For the text-containing cell, return its midpoint in (x, y) coordinate format. 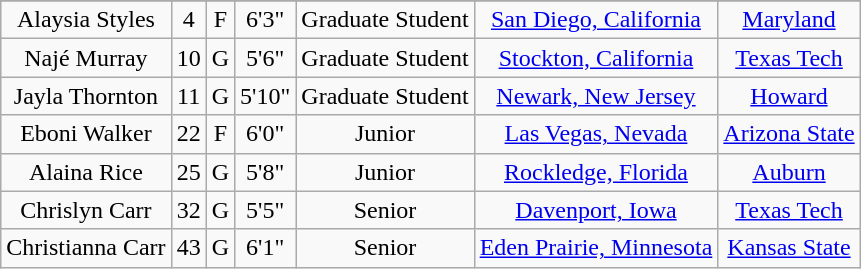
Jayla Thornton (86, 96)
Davenport, Iowa (596, 210)
6'1" (266, 248)
11 (188, 96)
Arizona State (789, 134)
Kansas State (789, 248)
25 (188, 172)
43 (188, 248)
5'6" (266, 58)
6'0" (266, 134)
10 (188, 58)
Rockledge, Florida (596, 172)
32 (188, 210)
5'5" (266, 210)
22 (188, 134)
Auburn (789, 172)
Najé Murray (86, 58)
5'8" (266, 172)
Newark, New Jersey (596, 96)
Christianna Carr (86, 248)
Eden Prairie, Minnesota (596, 248)
5'10" (266, 96)
Maryland (789, 20)
4 (188, 20)
Alaina Rice (86, 172)
6'3" (266, 20)
Howard (789, 96)
Chrislyn Carr (86, 210)
Alaysia Styles (86, 20)
Eboni Walker (86, 134)
Stockton, California (596, 58)
San Diego, California (596, 20)
Las Vegas, Nevada (596, 134)
